Output the (X, Y) coordinate of the center of the cell containing the given text.  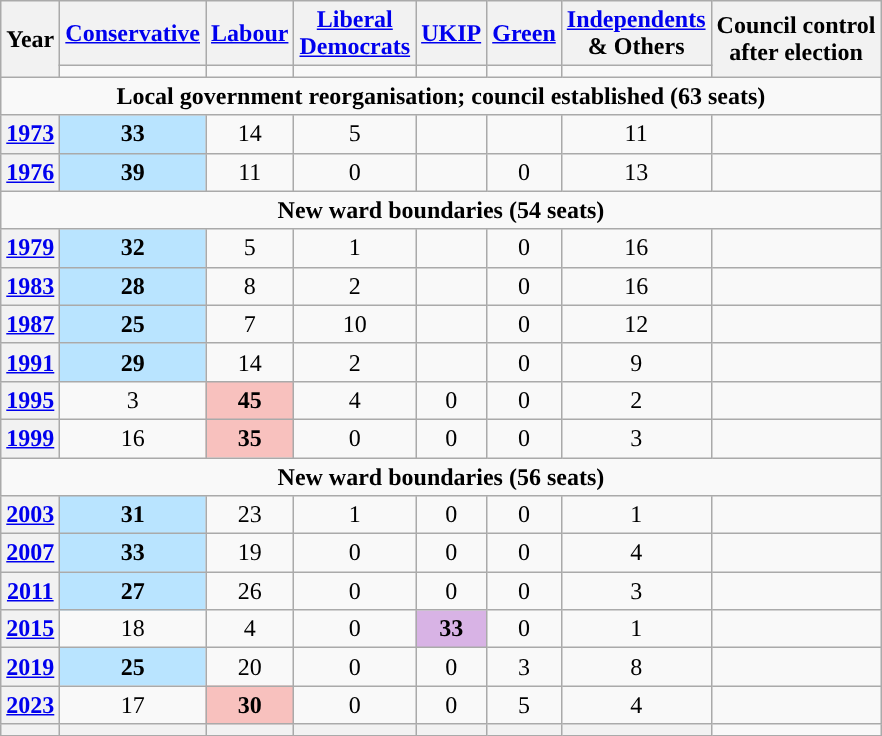
26 (250, 591)
2015 (30, 629)
2023 (30, 705)
32 (133, 248)
9 (636, 362)
29 (133, 362)
2003 (30, 515)
Local government reorganisation; council established (63 seats) (441, 96)
2007 (30, 553)
35 (250, 438)
39 (133, 172)
1979 (30, 248)
20 (250, 667)
7 (250, 324)
1987 (30, 324)
17 (133, 705)
1983 (30, 286)
12 (636, 324)
1991 (30, 362)
31 (133, 515)
New ward boundaries (56 seats) (441, 477)
1976 (30, 172)
Conservative (133, 34)
27 (133, 591)
Labour (250, 34)
23 (250, 515)
13 (636, 172)
2019 (30, 667)
Liberal Democrats (355, 34)
Council controlafter election (796, 39)
2011 (30, 591)
1973 (30, 134)
10 (355, 324)
Independents& Others (636, 34)
Green (524, 34)
Year (30, 39)
28 (133, 286)
1995 (30, 400)
1999 (30, 438)
45 (250, 400)
New ward boundaries (54 seats) (441, 210)
30 (250, 705)
18 (133, 629)
19 (250, 553)
UKIP (452, 34)
